Capture the cell that displays the provided text and extract its [X, Y] central coordinate. 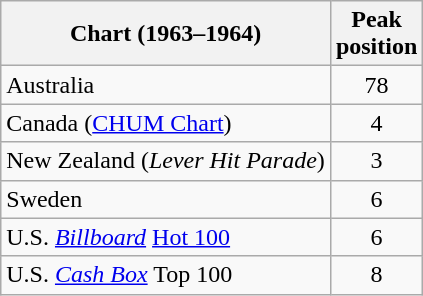
Australia [166, 85]
Chart (1963–1964) [166, 34]
Canada (CHUM Chart) [166, 123]
3 [376, 161]
78 [376, 85]
4 [376, 123]
8 [376, 275]
U.S. Billboard Hot 100 [166, 237]
Peakposition [376, 34]
New Zealand (Lever Hit Parade) [166, 161]
U.S. Cash Box Top 100 [166, 275]
Sweden [166, 199]
